Extract the (X, Y) coordinate from the center of the cell holding the provided text.  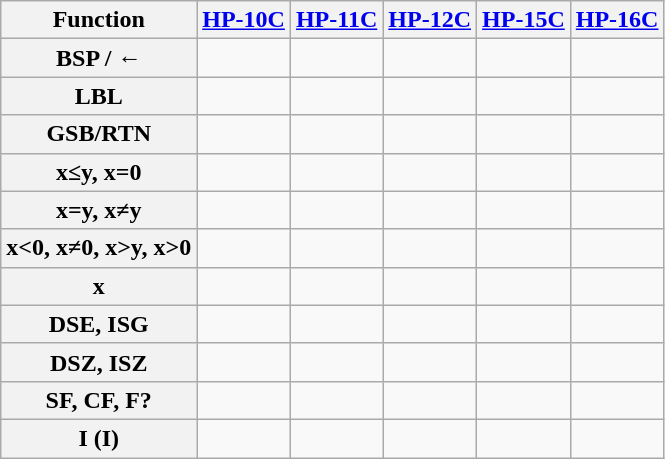
DSZ, ISZ (99, 362)
SF, CF, F? (99, 400)
HP-15C (524, 20)
HP-11C (336, 20)
Function (99, 20)
DSE, ISG (99, 324)
HP-10C (244, 20)
GSB/RTN (99, 134)
x (99, 286)
HP-12C (430, 20)
HP-16C (617, 20)
x=y, x≠y (99, 210)
x<0, x≠0, x>y, x>0 (99, 248)
x≤y, x=0 (99, 172)
I (I) (99, 438)
BSP / ← (99, 58)
LBL (99, 96)
